Provide the [x, y] coordinate of the cell's center where the given text is located.  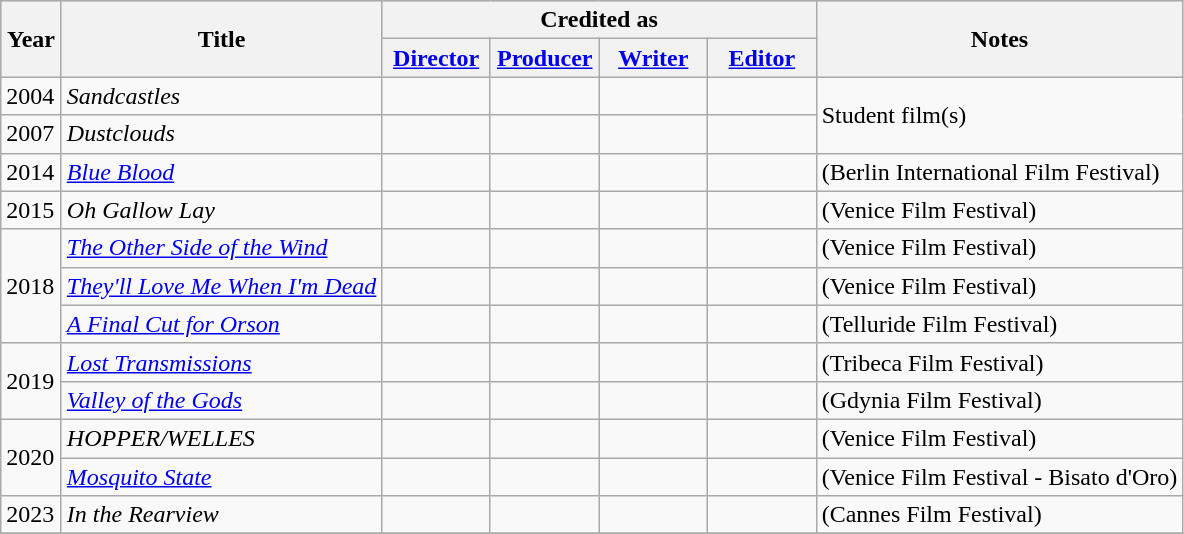
(Tribeca Film Festival) [1000, 362]
2015 [32, 210]
2004 [32, 96]
2007 [32, 134]
Notes [1000, 39]
Blue Blood [222, 172]
They'll Love Me When I'm Dead [222, 286]
2014 [32, 172]
In the Rearview [222, 515]
Producer [544, 58]
(Gdynia Film Festival) [1000, 400]
2023 [32, 515]
Student film(s) [1000, 115]
Valley of the Gods [222, 400]
A Final Cut for Orson [222, 324]
Director [436, 58]
2019 [32, 381]
Title [222, 39]
Editor [762, 58]
The Other Side of the Wind [222, 248]
Credited as [599, 20]
2020 [32, 457]
Lost Transmissions [222, 362]
2018 [32, 286]
Oh Gallow Lay [222, 210]
Dustclouds [222, 134]
Writer [654, 58]
Mosquito State [222, 477]
(Venice Film Festival - Bisato d'Oro) [1000, 477]
(Berlin International Film Festival) [1000, 172]
HOPPER/WELLES [222, 438]
(Telluride Film Festival) [1000, 324]
Year [32, 39]
Sandcastles [222, 96]
(Cannes Film Festival) [1000, 515]
